Locate the cell with the specified text and output its [X, Y] center coordinate. 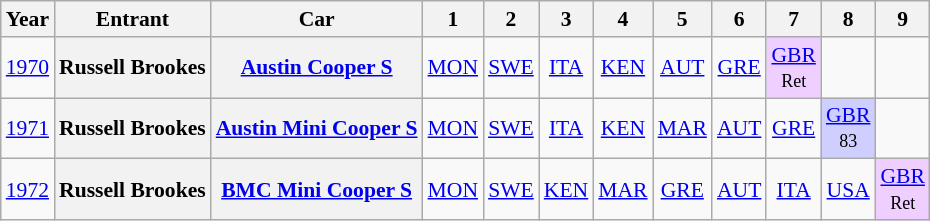
3 [566, 19]
1972 [28, 190]
9 [902, 19]
Entrant [132, 19]
6 [739, 19]
1 [454, 19]
Car [317, 19]
USA [848, 190]
GBR83 [848, 128]
Year [28, 19]
5 [682, 19]
8 [848, 19]
1970 [28, 68]
Austin Cooper S [317, 68]
2 [511, 19]
Austin Mini Cooper S [317, 128]
7 [794, 19]
1971 [28, 128]
4 [622, 19]
BMC Mini Cooper S [317, 190]
